Pinpoint the cell where the given text exists, returning its [x, y] midpoint coordinate. 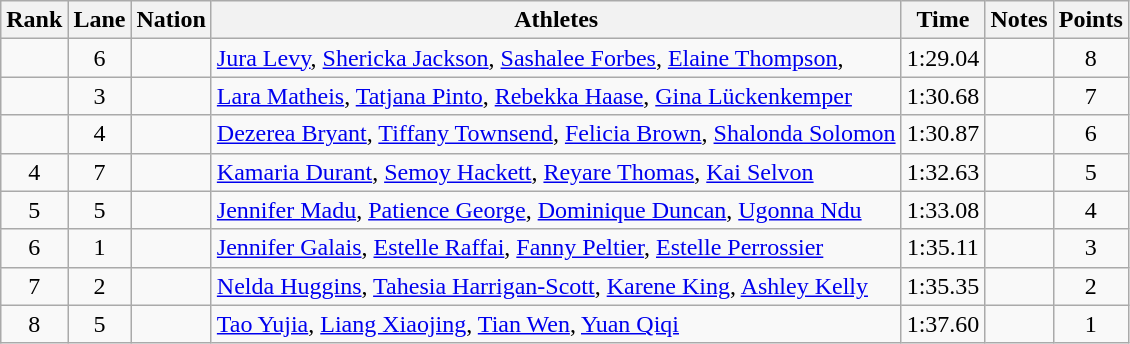
Points [1090, 20]
Dezerea Bryant, Tiffany Townsend, Felicia Brown, Shalonda Solomon [556, 134]
1:37.60 [943, 324]
Nelda Huggins, Tahesia Harrigan-Scott, Karene King, Ashley Kelly [556, 286]
1:35.11 [943, 248]
Tao Yujia, Liang Xiaojing, Tian Wen, Yuan Qiqi [556, 324]
Notes [1019, 20]
Jennifer Galais, Estelle Raffai, Fanny Peltier, Estelle Perrossier [556, 248]
Kamaria Durant, Semoy Hackett, Reyare Thomas, Kai Selvon [556, 172]
1:35.35 [943, 286]
Rank [34, 20]
1:33.08 [943, 210]
Lara Matheis, Tatjana Pinto, Rebekka Haase, Gina Lückenkemper [556, 96]
Jura Levy, Shericka Jackson, Sashalee Forbes, Elaine Thompson, [556, 58]
Lane [100, 20]
Jennifer Madu, Patience George, Dominique Duncan, Ugonna Ndu [556, 210]
Athletes [556, 20]
1:29.04 [943, 58]
Nation [171, 20]
1:32.63 [943, 172]
Time [943, 20]
1:30.68 [943, 96]
1:30.87 [943, 134]
